Identify which cell holds the provided text, then report its (X, Y) central coordinate. 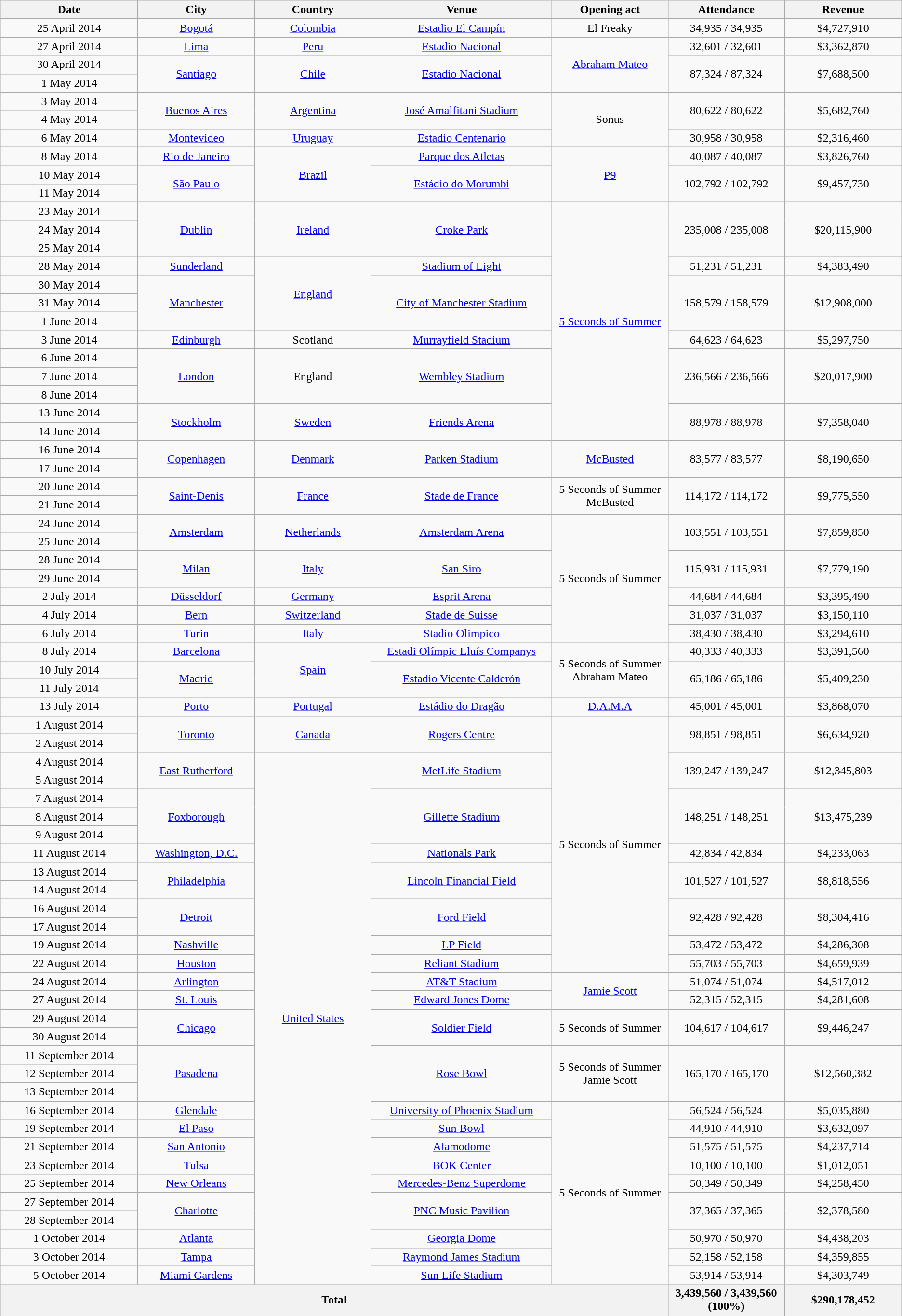
$6,634,920 (843, 734)
United States (313, 1018)
53,472 / 53,472 (726, 945)
29 June 2014 (69, 578)
42,834 / 42,834 (726, 853)
38,430 / 38,430 (726, 633)
4 July 2014 (69, 615)
Friends Arena (462, 422)
Dublin (196, 229)
Washington, D.C. (196, 853)
Murrayfield Stadium (462, 340)
El Paso (196, 1129)
3 June 2014 (69, 340)
San Antonio (196, 1147)
65,186 / 65,186 (726, 679)
Lima (196, 46)
New Orleans (196, 1183)
Houston (196, 963)
Estádio do Morumbi (462, 184)
Arlington (196, 982)
Germany (313, 597)
Bern (196, 615)
Brazil (313, 174)
3 October 2014 (69, 1257)
$2,316,460 (843, 138)
Estadio El Campín (462, 28)
5 October 2014 (69, 1275)
Colombia (313, 28)
$3,826,760 (843, 156)
25 June 2014 (69, 542)
14 August 2014 (69, 890)
$8,304,416 (843, 917)
São Paulo (196, 184)
Montevideo (196, 138)
13 September 2014 (69, 1091)
8 August 2014 (69, 817)
25 September 2014 (69, 1183)
2 August 2014 (69, 743)
10 May 2014 (69, 174)
31,037 / 31,037 (726, 615)
10,100 / 10,100 (726, 1165)
Charlotte (196, 1211)
$4,258,450 (843, 1183)
MetLife Stadium (462, 771)
101,527 / 101,527 (726, 881)
17 August 2014 (69, 927)
$4,517,012 (843, 982)
28 June 2014 (69, 560)
London (196, 376)
P9 (610, 174)
Abraham Mateo (610, 65)
Georgia Dome (462, 1238)
Miami Gardens (196, 1275)
2 July 2014 (69, 597)
El Freaky (610, 28)
28 September 2014 (69, 1220)
$4,359,855 (843, 1257)
45,001 / 45,001 (726, 706)
$3,294,610 (843, 633)
$7,688,500 (843, 74)
6 May 2014 (69, 138)
25 May 2014 (69, 248)
3,439,560 / 3,439,560 (100%) (726, 1300)
Sunderland (196, 266)
$2,378,580 (843, 1211)
236,566 / 236,566 (726, 376)
$5,409,230 (843, 679)
LP Field (462, 945)
$9,457,730 (843, 184)
$7,779,190 (843, 569)
Turin (196, 633)
$3,395,490 (843, 597)
40,087 / 40,087 (726, 156)
1 May 2014 (69, 83)
Esprit Arena (462, 597)
51,575 / 51,575 (726, 1147)
Ireland (313, 229)
11 September 2014 (69, 1055)
Bogotá (196, 28)
12 September 2014 (69, 1073)
University of Phoenix Stadium (462, 1110)
$290,178,452 (843, 1300)
83,577 / 83,577 (726, 459)
1 August 2014 (69, 725)
Atlanta (196, 1238)
Mercedes-Benz Superdome (462, 1183)
16 August 2014 (69, 908)
16 September 2014 (69, 1110)
Philadelphia (196, 881)
9 August 2014 (69, 835)
PNC Music Pavilion (462, 1211)
Santiago (196, 74)
Stade de France (462, 495)
San Siro (462, 569)
80,622 / 80,622 (726, 110)
Stadium of Light (462, 266)
98,851 / 98,851 (726, 734)
Revenue (843, 10)
Sweden (313, 422)
13 June 2014 (69, 413)
Country (313, 10)
$9,446,247 (843, 1027)
Alamodome (462, 1147)
6 June 2014 (69, 358)
$4,727,910 (843, 28)
34,935 / 34,935 (726, 28)
22 August 2014 (69, 963)
Glendale (196, 1110)
50,970 / 50,970 (726, 1238)
114,172 / 114,172 (726, 495)
Tulsa (196, 1165)
Spain (313, 670)
Estádio do Dragão (462, 706)
Sonus (610, 120)
$13,475,239 (843, 816)
BOK Center (462, 1165)
11 July 2014 (69, 688)
Parque dos Atletas (462, 156)
14 June 2014 (69, 431)
13 August 2014 (69, 872)
51,231 / 51,231 (726, 266)
Canada (313, 734)
Denmark (313, 459)
4 August 2014 (69, 761)
Porto (196, 706)
$4,233,063 (843, 853)
6 July 2014 (69, 633)
8 June 2014 (69, 395)
1 June 2014 (69, 321)
Argentina (313, 110)
$20,115,900 (843, 229)
Parken Stadium (462, 459)
Peru (313, 46)
24 August 2014 (69, 982)
AT&T Stadium (462, 982)
Milan (196, 569)
11 August 2014 (69, 853)
$12,345,803 (843, 771)
$4,281,608 (843, 1000)
Venue (462, 10)
8 May 2014 (69, 156)
McBusted (610, 459)
24 June 2014 (69, 523)
27 August 2014 (69, 1000)
Estadio Centenario (462, 138)
Stade de Suisse (462, 615)
7 June 2014 (69, 376)
$3,632,097 (843, 1129)
East Rutherford (196, 771)
4 May 2014 (69, 120)
25 April 2014 (69, 28)
148,251 / 148,251 (726, 816)
87,324 / 87,324 (726, 74)
Toronto (196, 734)
$3,391,560 (843, 651)
Edward Jones Dome (462, 1000)
Croke Park (462, 229)
$1,012,051 (843, 1165)
Nashville (196, 945)
$7,859,850 (843, 532)
44,684 / 44,684 (726, 597)
Portugal (313, 706)
$5,682,760 (843, 110)
5 August 2014 (69, 780)
$4,383,490 (843, 266)
13 July 2014 (69, 706)
24 May 2014 (69, 230)
52,158 / 52,158 (726, 1257)
City (196, 10)
Saint-Denis (196, 495)
104,617 / 104,617 (726, 1027)
$4,237,714 (843, 1147)
30 April 2014 (69, 65)
102,792 / 102,792 (726, 184)
Total (334, 1300)
56,524 / 56,524 (726, 1110)
55,703 / 55,703 (726, 963)
235,008 / 235,008 (726, 229)
Edinburgh (196, 340)
29 August 2014 (69, 1018)
José Amalfitani Stadium (462, 110)
$9,775,550 (843, 495)
$12,560,382 (843, 1073)
23 September 2014 (69, 1165)
Nationals Park (462, 853)
Sun Life Stadium (462, 1275)
5 Seconds of SummerAbraham Mateo (610, 670)
Soldier Field (462, 1027)
19 August 2014 (69, 945)
20 June 2014 (69, 486)
Manchester (196, 303)
D.A.M.A (610, 706)
Estadi Olímpic Lluís Companys (462, 651)
158,579 / 158,579 (726, 303)
Buenos Aires (196, 110)
27 September 2014 (69, 1202)
16 June 2014 (69, 450)
32,601 / 32,601 (726, 46)
115,931 / 115,931 (726, 569)
103,551 / 103,551 (726, 532)
5 Seconds of SummerJamie Scott (610, 1073)
Reliant Stadium (462, 963)
44,910 / 44,910 (726, 1129)
$4,659,939 (843, 963)
Tampa (196, 1257)
139,247 / 139,247 (726, 771)
Barcelona (196, 651)
21 September 2014 (69, 1147)
Lincoln Financial Field (462, 881)
Chicago (196, 1027)
3 May 2014 (69, 101)
64,623 / 64,623 (726, 340)
Rose Bowl (462, 1073)
Rio de Janeiro (196, 156)
Jamie Scott (610, 991)
Madrid (196, 679)
Amsterdam (196, 532)
28 May 2014 (69, 266)
Sun Bowl (462, 1129)
30 August 2014 (69, 1037)
Gillette Stadium (462, 816)
Detroit (196, 917)
$4,303,749 (843, 1275)
53,914 / 53,914 (726, 1275)
21 June 2014 (69, 505)
Ford Field (462, 917)
$5,035,880 (843, 1110)
Uruguay (313, 138)
Düsseldorf (196, 597)
$4,286,308 (843, 945)
17 June 2014 (69, 468)
Raymond James Stadium (462, 1257)
Date (69, 10)
$12,908,000 (843, 303)
$4,438,203 (843, 1238)
City of Manchester Stadium (462, 303)
165,170 / 165,170 (726, 1073)
92,428 / 92,428 (726, 917)
88,978 / 88,978 (726, 422)
8 July 2014 (69, 651)
$3,868,070 (843, 706)
1 October 2014 (69, 1238)
$3,150,110 (843, 615)
Pasadena (196, 1073)
Foxborough (196, 816)
France (313, 495)
23 May 2014 (69, 211)
30,958 / 30,958 (726, 138)
$5,297,750 (843, 340)
Wembley Stadium (462, 376)
$8,818,556 (843, 881)
52,315 / 52,315 (726, 1000)
Scotland (313, 340)
Netherlands (313, 532)
$8,190,650 (843, 459)
5 Seconds of SummerMcBusted (610, 495)
$3,362,870 (843, 46)
Copenhagen (196, 459)
Chile (313, 74)
11 May 2014 (69, 193)
$20,017,900 (843, 376)
19 September 2014 (69, 1129)
27 April 2014 (69, 46)
30 May 2014 (69, 285)
50,349 / 50,349 (726, 1183)
Opening act (610, 10)
Stockholm (196, 422)
10 July 2014 (69, 670)
51,074 / 51,074 (726, 982)
31 May 2014 (69, 303)
St. Louis (196, 1000)
Rogers Centre (462, 734)
Switzerland (313, 615)
Amsterdam Arena (462, 532)
$7,358,040 (843, 422)
Stadio Olimpico (462, 633)
Estadio Vicente Calderón (462, 679)
7 August 2014 (69, 798)
37,365 / 37,365 (726, 1211)
Attendance (726, 10)
40,333 / 40,333 (726, 651)
